Scan for the cell matching the given text and deliver its [x, y] coordinate at center. 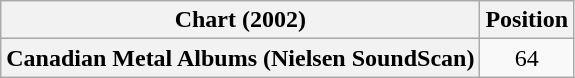
Canadian Metal Albums (Nielsen SoundScan) [240, 58]
Position [527, 20]
Chart (2002) [240, 20]
64 [527, 58]
